Return the [X, Y] coordinate for the center point of the cell that contains the specified text.  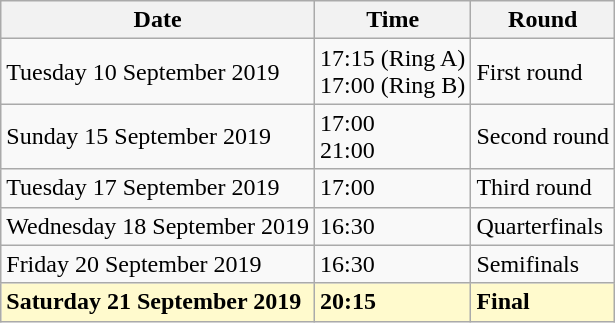
Quarterfinals [543, 226]
17:0021:00 [392, 136]
Semifinals [543, 264]
17:00 [392, 188]
Tuesday 17 September 2019 [158, 188]
Friday 20 September 2019 [158, 264]
Wednesday 18 September 2019 [158, 226]
Tuesday 10 September 2019 [158, 72]
Date [158, 20]
First round [543, 72]
Second round [543, 136]
Third round [543, 188]
20:15 [392, 302]
Saturday 21 September 2019 [158, 302]
Final [543, 302]
Sunday 15 September 2019 [158, 136]
Round [543, 20]
17:15 (Ring A)17:00 (Ring B) [392, 72]
Time [392, 20]
